For the text-containing cell, return its midpoint in [X, Y] coordinate format. 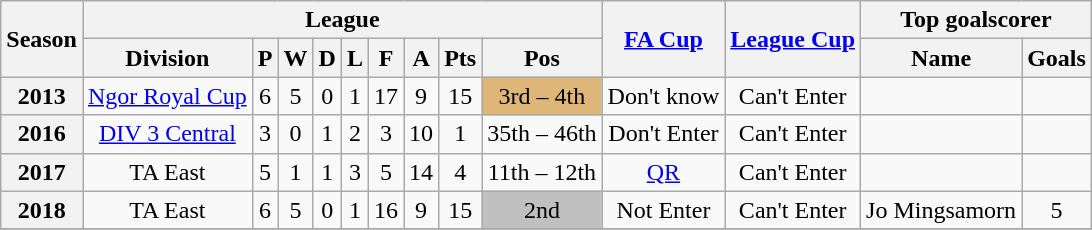
2017 [42, 172]
35th – 46th [542, 134]
Division [167, 58]
11th – 12th [542, 172]
Season [42, 39]
Pos [542, 58]
F [386, 58]
10 [422, 134]
L [354, 58]
17 [386, 96]
Top goalscorer [976, 20]
FA Cup [664, 39]
Not Enter [664, 210]
League Cup [793, 39]
2nd [542, 210]
P [265, 58]
A [422, 58]
QR [664, 172]
Jo Mingsamorn [942, 210]
4 [460, 172]
Don't Enter [664, 134]
16 [386, 210]
2018 [42, 210]
Don't know [664, 96]
Pts [460, 58]
Name [942, 58]
2016 [42, 134]
D [327, 58]
DIV 3 Central [167, 134]
Goals [1057, 58]
14 [422, 172]
2 [354, 134]
2013 [42, 96]
3rd – 4th [542, 96]
W [296, 58]
League [342, 20]
Ngor Royal Cup [167, 96]
